Pinpoint the cell where the given text exists, returning its (X, Y) midpoint coordinate. 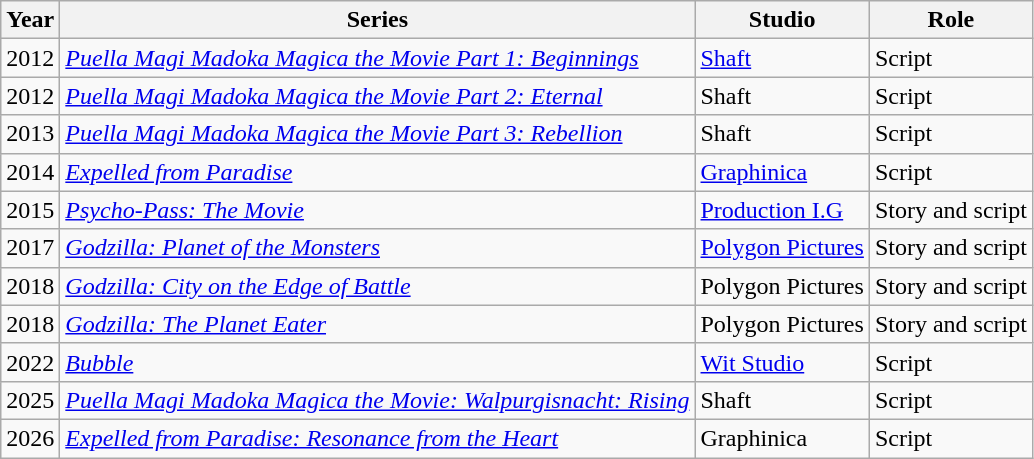
Psycho-Pass: The Movie (378, 210)
Puella Magi Madoka Magica the Movie Part 3: Rebellion (378, 134)
Godzilla: Planet of the Monsters (378, 248)
2022 (30, 362)
Series (378, 20)
2015 (30, 210)
Puella Magi Madoka Magica the Movie Part 1: Beginnings (378, 58)
Bubble (378, 362)
Expelled from Paradise (378, 172)
Wit Studio (782, 362)
2017 (30, 248)
Role (950, 20)
Year (30, 20)
Production I.G (782, 210)
2026 (30, 438)
Puella Magi Madoka Magica the Movie: Walpurgisnacht: Rising (378, 400)
Godzilla: City on the Edge of Battle (378, 286)
Godzilla: The Planet Eater (378, 324)
2025 (30, 400)
Puella Magi Madoka Magica the Movie Part 2: Eternal (378, 96)
Studio (782, 20)
2014 (30, 172)
2013 (30, 134)
Expelled from Paradise: Resonance from the Heart (378, 438)
